From the cell containing the given text, extract its center point as [X, Y] coordinate. 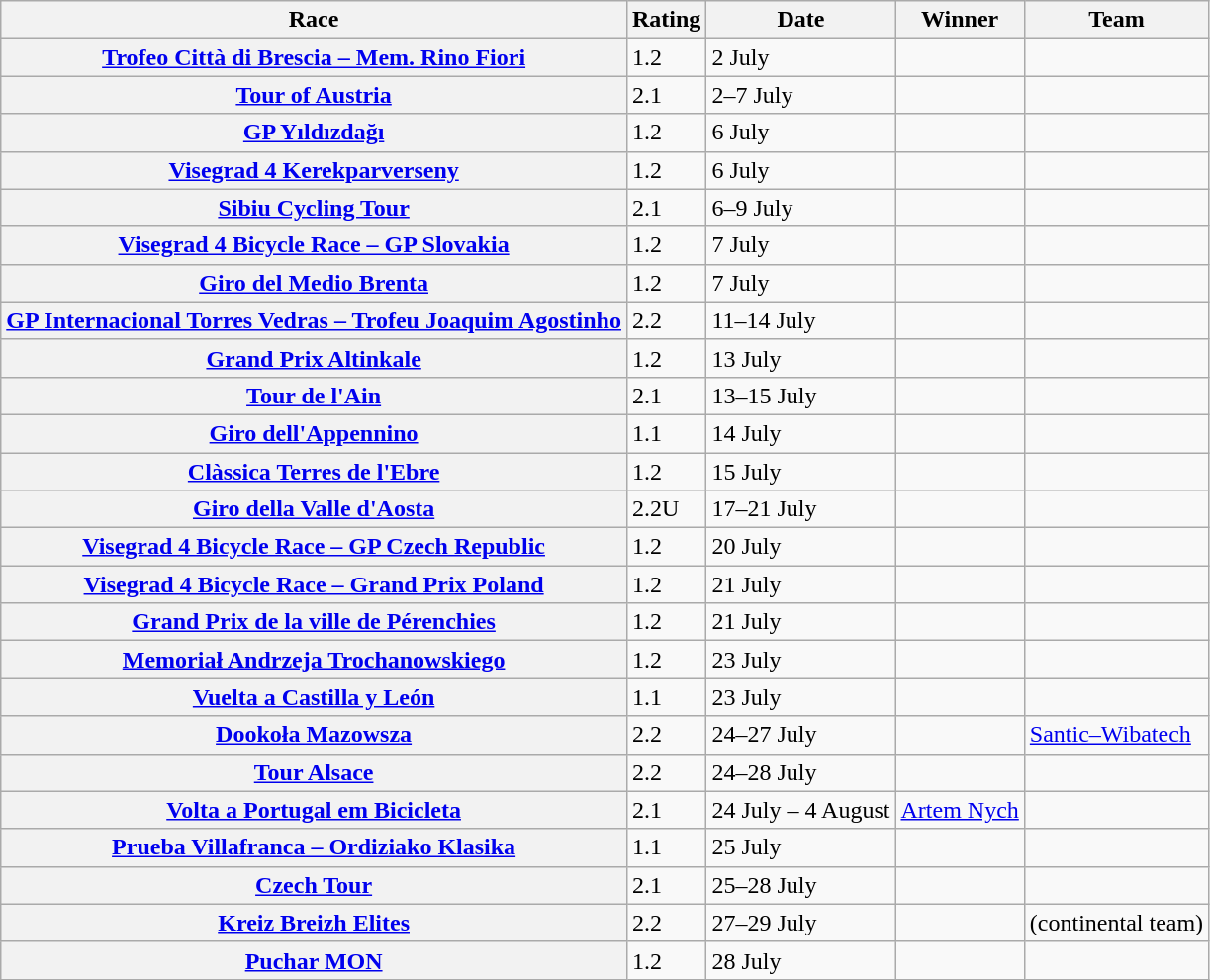
Visegrad 4 Kerekparverseny [315, 170]
Vuelta a Castilla y León [315, 697]
Tour of Austria [315, 95]
2 July [801, 57]
Tour Alsace [315, 772]
GP Yıldızdağı [315, 133]
2–7 July [801, 95]
Memoriał Andrzeja Trochanowskiego [315, 660]
Czech Tour [315, 885]
Giro della Valle d'Aosta [315, 509]
6–9 July [801, 208]
Visegrad 4 Bicycle Race – Grand Prix Poland [315, 584]
Grand Prix de la ville de Pérenchies [315, 622]
Artem Nych [960, 810]
25 July [801, 847]
24–27 July [801, 735]
Clàssica Terres de l'Ebre [315, 472]
25–28 July [801, 885]
Prueba Villafranca – Ordiziako Klasika [315, 847]
Tour de l'Ain [315, 396]
24 July – 4 August [801, 810]
14 July [801, 433]
28 July [801, 960]
Trofeo Città di Brescia – Mem. Rino Fiori [315, 57]
Dookoła Mazowsza [315, 735]
Giro del Medio Brenta [315, 283]
24–28 July [801, 772]
17–21 July [801, 509]
Volta a Portugal em Bicicleta [315, 810]
13–15 July [801, 396]
Rating [666, 20]
Winner [960, 20]
11–14 July [801, 320]
Giro dell'Appennino [315, 433]
Visegrad 4 Bicycle Race – GP Czech Republic [315, 547]
Race [315, 20]
Kreiz Breizh Elites [315, 923]
2.2U [666, 509]
(continental team) [1116, 923]
Puchar MON [315, 960]
15 July [801, 472]
27–29 July [801, 923]
Grand Prix Altinkale [315, 358]
Santic–Wibatech [1116, 735]
GP Internacional Torres Vedras – Trofeu Joaquim Agostinho [315, 320]
Team [1116, 20]
Visegrad 4 Bicycle Race – GP Slovakia [315, 245]
Date [801, 20]
20 July [801, 547]
Sibiu Cycling Tour [315, 208]
13 July [801, 358]
